Locate the cell with the specified text and output its (X, Y) center coordinate. 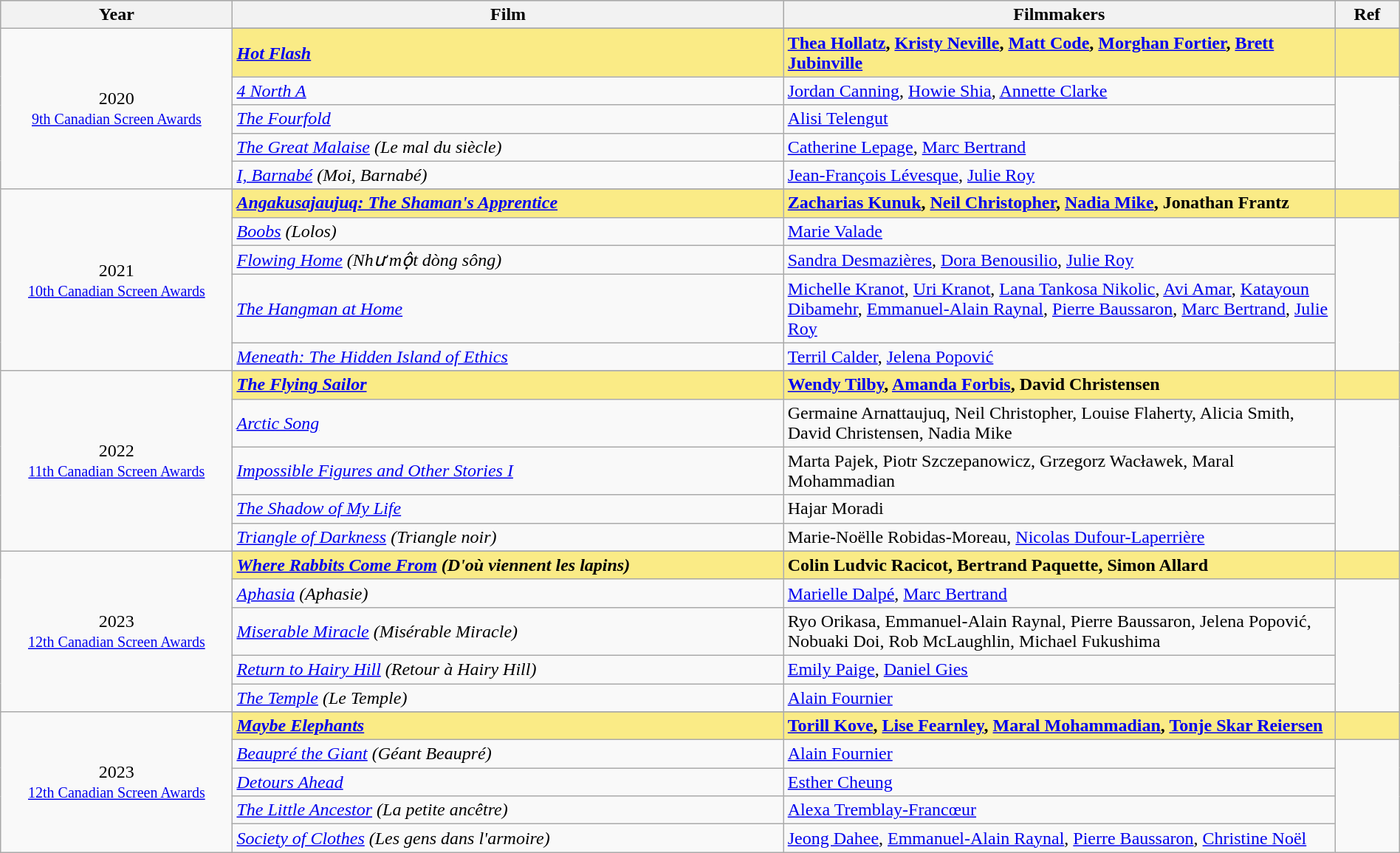
Alexa Tremblay-Francœur (1059, 810)
Hajar Moradi (1059, 509)
Thea Hollatz, Kristy Neville, Matt Code, Morghan Fortier, Brett Jubinville (1059, 53)
2020 9th Canadian Screen Awards (117, 109)
Sandra Desmazières, Dora Benousilio, Julie Roy (1059, 260)
Meneath: The Hidden Island of Ethics (508, 357)
Filmmakers (1059, 15)
Return to Hairy Hill (Retour à Hairy Hill) (508, 669)
Society of Clothes (Les gens dans l'armoire) (508, 838)
Film (508, 15)
Colin Ludvic Racicot, Bertrand Paquette, Simon Allard (1059, 565)
Jordan Canning, Howie Shia, Annette Clarke (1059, 91)
Marielle Dalpé, Marc Bertrand (1059, 593)
Aphasia (Aphasie) (508, 593)
2021 10th Canadian Screen Awards (117, 280)
Triangle of Darkness (Triangle noir) (508, 537)
Esther Cheung (1059, 782)
2022 11th Canadian Screen Awards (117, 461)
Marie Valade (1059, 231)
Alisi Telengut (1059, 119)
The Temple (Le Temple) (508, 698)
Jean-François Lévesque, Julie Roy (1059, 175)
Ryo Orikasa, Emmanuel-Alain Raynal, Pierre Baussaron, Jelena Popović, Nobuaki Doi, Rob McLaughlin, Michael Fukushima (1059, 631)
Boobs (Lolos) (508, 231)
Ref (1368, 15)
Arctic Song (508, 422)
Maybe Elephants (508, 726)
Jeong Dahee, Emmanuel-Alain Raynal, Pierre Baussaron, Christine Noël (1059, 838)
Marta Pajek, Piotr Szczepanowicz, Grzegorz Wacławek, Maral Mohammadian (1059, 471)
Zacharias Kunuk, Neil Christopher, Nadia Mike, Jonathan Frantz (1059, 203)
Angakusajaujuq: The Shaman's Apprentice (508, 203)
4 North A (508, 91)
Where Rabbits Come From (D'où viennent les lapins) (508, 565)
The Hangman at Home (508, 309)
Torill Kove, Lise Fearnley, Maral Mohammadian, Tonje Skar Reiersen (1059, 726)
The Shadow of My Life (508, 509)
The Fourfold (508, 119)
The Little Ancestor (La petite ancêtre) (508, 810)
Year (117, 15)
Impossible Figures and Other Stories I (508, 471)
Wendy Tilby, Amanda Forbis, David Christensen (1059, 385)
Germaine Arnattaujuq, Neil Christopher, Louise Flaherty, Alicia Smith, David Christensen, Nadia Mike (1059, 422)
I, Barnabé (Moi, Barnabé) (508, 175)
Michelle Kranot, Uri Kranot, Lana Tankosa Nikolic, Avi Amar, Katayoun Dibamehr, Emmanuel-Alain Raynal, Pierre Baussaron, Marc Bertrand, Julie Roy (1059, 309)
Miserable Miracle (Misérable Miracle) (508, 631)
Catherine Lepage, Marc Bertrand (1059, 147)
The Flying Sailor (508, 385)
Emily Paige, Daniel Gies (1059, 669)
Hot Flash (508, 53)
Beaupré the Giant (Géant Beaupré) (508, 754)
Marie-Noëlle Robidas-Moreau, Nicolas Dufour-Laperrière (1059, 537)
Terril Calder, Jelena Popović (1059, 357)
Detours Ahead (508, 782)
The Great Malaise (Le mal du siècle) (508, 147)
Flowing Home (Như một dòng sông) (508, 260)
